Find where the given text appears and provide that cell's center as (X, Y) coordinate. 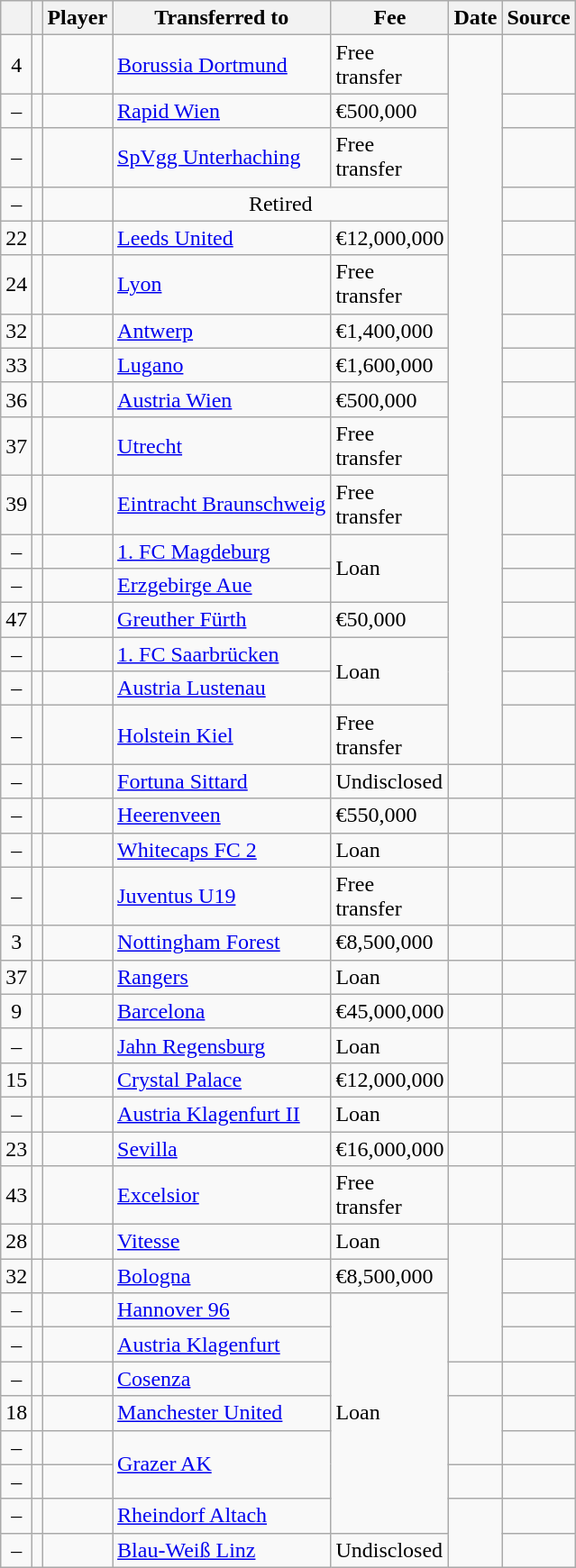
Jahn Regensburg (222, 1045)
Source (539, 18)
4 (16, 65)
9 (16, 1011)
Crystal Palace (222, 1080)
33 (16, 365)
Cosenza (222, 1379)
43 (16, 1195)
Austria Lustenau (222, 688)
15 (16, 1080)
Player (78, 18)
39 (16, 505)
Date (476, 18)
22 (16, 238)
Barcelona (222, 1011)
23 (16, 1149)
36 (16, 399)
Fortuna Sittard (222, 781)
Utrecht (222, 445)
Austria Wien (222, 399)
€45,000,000 (389, 1011)
Hannover 96 (222, 1310)
€16,000,000 (389, 1149)
Sevilla (222, 1149)
€550,000 (389, 816)
€50,000 (389, 620)
Excelsior (222, 1195)
Antwerp (222, 331)
18 (16, 1413)
€1,400,000 (389, 331)
Grazer AK (222, 1464)
Rapid Wien (222, 111)
Transferred to (222, 18)
Holstein Kiel (222, 735)
Bologna (222, 1276)
€1,600,000 (389, 365)
Retired (281, 204)
Heerenveen (222, 816)
Manchester United (222, 1413)
Whitecaps FC 2 (222, 850)
Austria Klagenfurt (222, 1345)
47 (16, 620)
Blau-Weiß Linz (222, 1550)
Greuther Fürth (222, 620)
Lugano (222, 365)
Leeds United (222, 238)
Nottingham Forest (222, 943)
Rheindorf Altach (222, 1516)
Austria Klagenfurt II (222, 1114)
Fee (389, 18)
Erzgebirge Aue (222, 586)
Rangers (222, 977)
3 (16, 943)
Eintracht Braunschweig (222, 505)
Lyon (222, 285)
24 (16, 285)
1. FC Saarbrücken (222, 654)
Juventus U19 (222, 896)
28 (16, 1242)
1. FC Magdeburg (222, 551)
Borussia Dortmund (222, 65)
Vitesse (222, 1242)
SpVgg Unterhaching (222, 157)
